Find where the given text appears and provide that cell's center as [X, Y] coordinate. 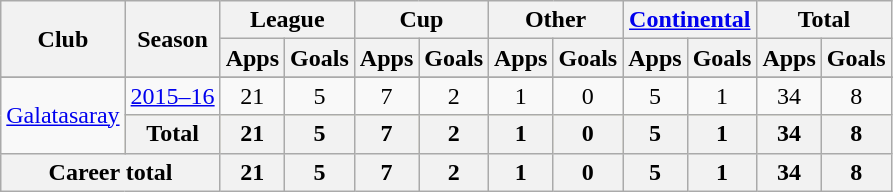
League [287, 20]
2015–16 [172, 96]
Season [172, 39]
Other [556, 20]
Career total [110, 172]
Cup [421, 20]
Continental [690, 20]
Galatasaray [63, 115]
Club [63, 39]
